Search for the cell housing the specified text and yield its [x, y] center coordinate. 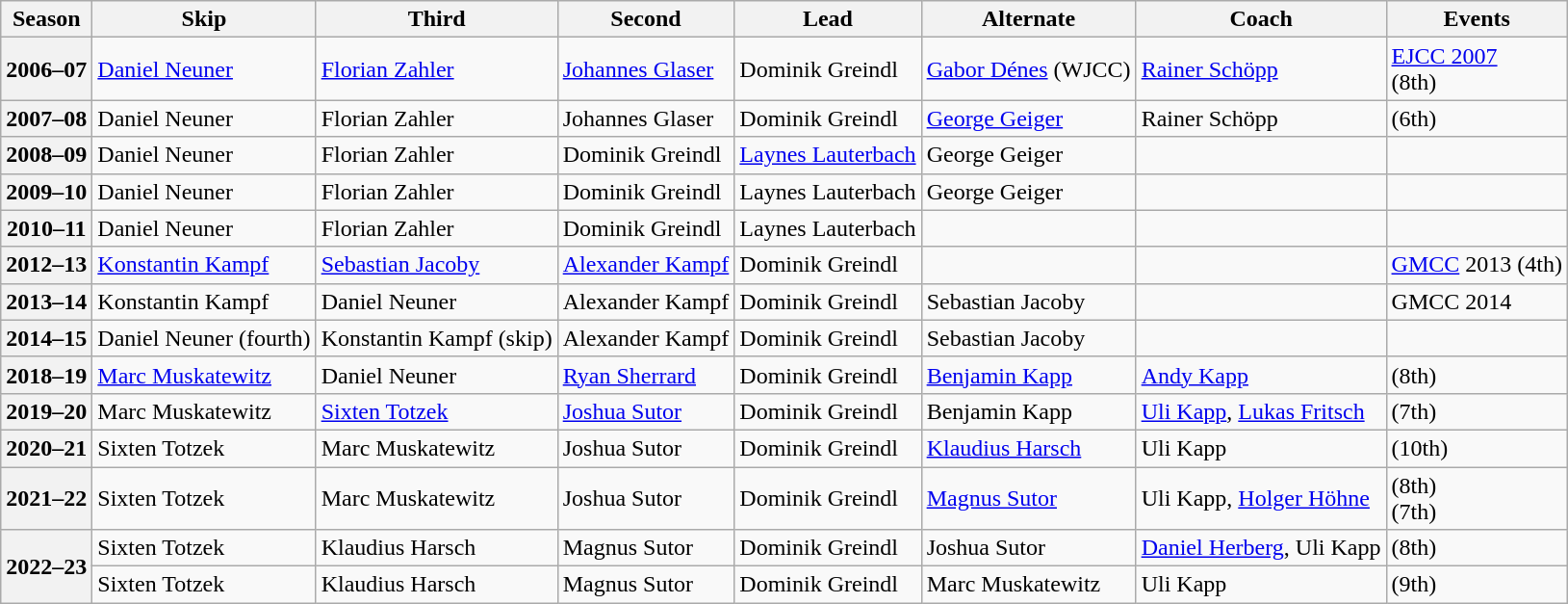
Ryan Sherrard [646, 375]
Season [46, 19]
(9th) [1477, 585]
2007–08 [46, 118]
Events [1477, 19]
EJCC 2007 (8th) [1477, 69]
Gabor Dénes (WJCC) [1028, 69]
2022–23 [46, 566]
2014–15 [46, 338]
Alternate [1028, 19]
2012–13 [46, 265]
2010–11 [46, 228]
Uli Kapp, Holger Höhne [1261, 497]
Third [437, 19]
(10th) [1477, 448]
2008–09 [46, 155]
(6th) [1477, 118]
2021–22 [46, 497]
Second [646, 19]
(8th) (7th) [1477, 497]
2019–20 [46, 411]
2018–19 [46, 375]
GMCC 2014 [1477, 302]
Andy Kapp [1261, 375]
Coach [1261, 19]
Konstantin Kampf (skip) [437, 338]
Lead [828, 19]
Uli Kapp, Lukas Fritsch [1261, 411]
(7th) [1477, 411]
Daniel Neuner (fourth) [204, 338]
2013–14 [46, 302]
2006–07 [46, 69]
Daniel Herberg, Uli Kapp [1261, 548]
GMCC 2013 (4th) [1477, 265]
2020–21 [46, 448]
2009–10 [46, 192]
Skip [204, 19]
